Scan for the cell matching the given text and deliver its [x, y] coordinate at center. 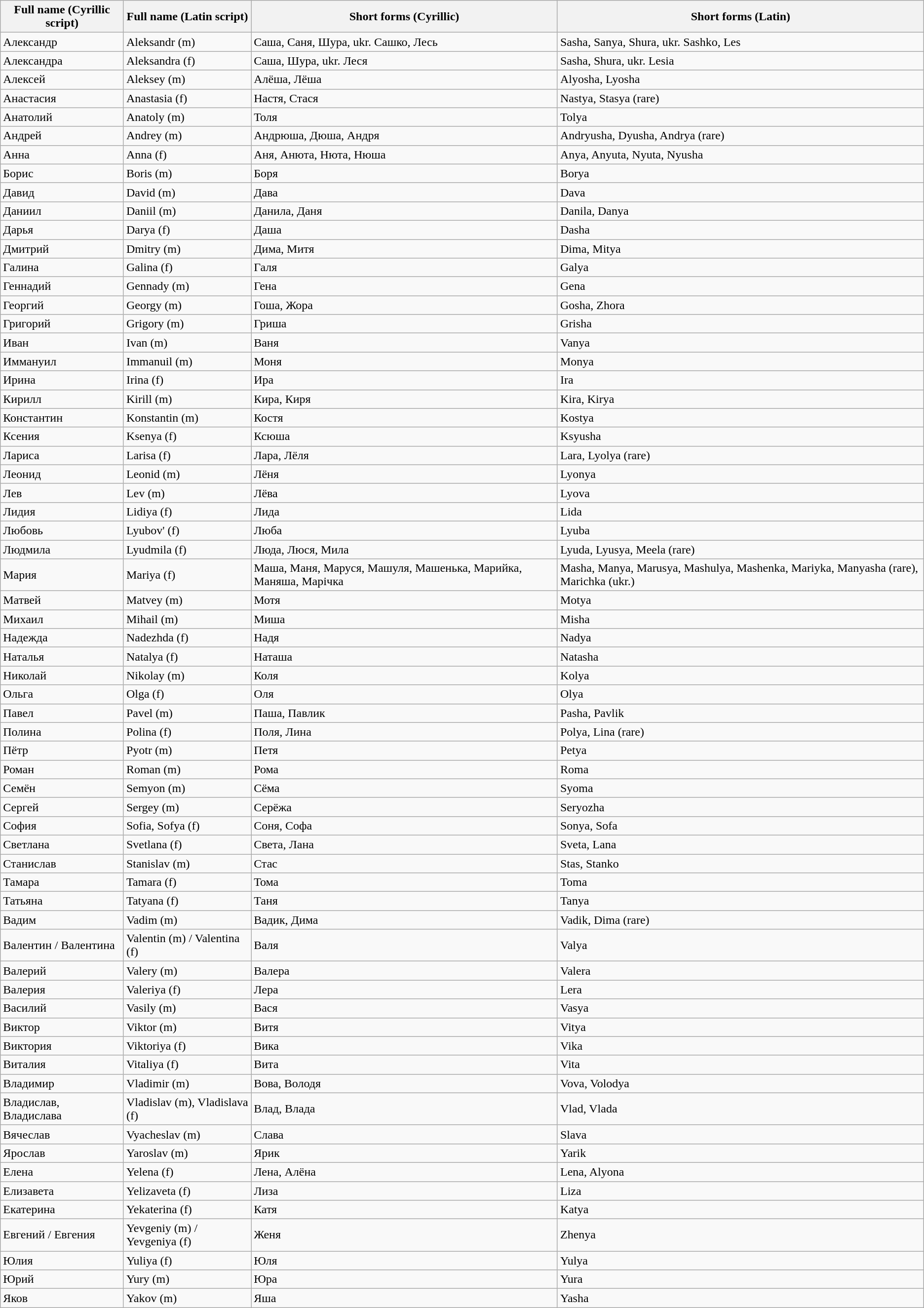
Polina (f) [187, 732]
Valera [740, 971]
Short forms (Latin) [740, 17]
Михаил [62, 619]
Семён [62, 788]
Sonya, Sofa [740, 826]
Sasha, Sanya, Shura, ukr. Sashko, Les [740, 42]
Ярослав [62, 1153]
Yekaterina (f) [187, 1210]
Lyubov' (f) [187, 530]
Zhenya [740, 1235]
Любовь [62, 530]
Пётр [62, 751]
Olya [740, 694]
Borya [740, 173]
Andryusha, Dyusha, Andrya (rare) [740, 136]
Вика [405, 1046]
David (m) [187, 192]
Vita [740, 1065]
Борис [62, 173]
Monya [740, 361]
Мотя [405, 600]
Yulya [740, 1261]
Александра [62, 61]
Viktoriya (f) [187, 1046]
Danila, Danya [740, 211]
Toma [740, 882]
Лариса [62, 455]
Konstantin (m) [187, 418]
Nadya [740, 638]
Yura [740, 1279]
Виктор [62, 1027]
Aleksandr (m) [187, 42]
Лёня [405, 474]
Lev (m) [187, 493]
Василий [62, 1008]
Давид [62, 192]
Люба [405, 530]
Влад, Влада [405, 1109]
Vlad, Vlada [740, 1109]
Galya [740, 268]
Roma [740, 769]
Лёва [405, 493]
Галина [62, 268]
Татьяна [62, 901]
Tamara (f) [187, 882]
Dasha [740, 230]
Сергей [62, 807]
Yevgeniy (m) / Yevgeniya (f) [187, 1235]
Дава [405, 192]
Иван [62, 343]
Petya [740, 751]
Даша [405, 230]
Ира [405, 380]
Vyacheslav (m) [187, 1134]
Kostya [740, 418]
Алёша, Лёша [405, 79]
Валерий [62, 971]
Sofia, Sofya (f) [187, 826]
Kolya [740, 675]
Владимир [62, 1083]
Таня [405, 901]
Вася [405, 1008]
Grisha [740, 324]
Миша [405, 619]
Vladislav (m), Vladislava (f) [187, 1109]
Lida [740, 512]
Рома [405, 769]
Tolya [740, 117]
Irina (f) [187, 380]
Ksenya (f) [187, 436]
Наташа [405, 657]
Alyosha, Lyosha [740, 79]
Sveta, Lana [740, 844]
Yaroslav (m) [187, 1153]
Кира, Киря [405, 399]
Galina (f) [187, 268]
Матвей [62, 600]
Full name (Latin script) [187, 17]
Lena, Alyona [740, 1172]
Юлия [62, 1261]
Pavel (m) [187, 713]
Павел [62, 713]
Masha, Manya, Marusya, Mashulya, Mashеnka, Mariyka, Manyasha (rare), Marichka (ukr.) [740, 575]
Лиза [405, 1190]
Aleksey (m) [187, 79]
Вячеслав [62, 1134]
Стас [405, 864]
Semyon (m) [187, 788]
Вита [405, 1065]
Natalya (f) [187, 657]
Евгений / Евгения [62, 1235]
Яков [62, 1298]
Андрей [62, 136]
Lyudmila (f) [187, 550]
Андрюша, Дюша, Андря [405, 136]
Pasha, Pavlik [740, 713]
Vadik, Dima (rare) [740, 920]
Константин [62, 418]
Алексей [62, 79]
Yury (m) [187, 1279]
Петя [405, 751]
Светлана [62, 844]
Roman (m) [187, 769]
Виталия [62, 1065]
Лара, Лёля [405, 455]
Vasya [740, 1008]
Поля, Лина [405, 732]
Vitaliya (f) [187, 1065]
Stas, Stanko [740, 864]
Yarik [740, 1153]
Slava [740, 1134]
Svetlana (f) [187, 844]
Katya [740, 1210]
Ольга [62, 694]
Olga (f) [187, 694]
Lidiya (f) [187, 512]
Vanya [740, 343]
Seryozha [740, 807]
Иммануил [62, 361]
Николай [62, 675]
Аня, Анюта, Нюта, Нюша [405, 155]
Вадим [62, 920]
Anatoly (m) [187, 117]
Ksyusha [740, 436]
Оля [405, 694]
Gena [740, 286]
Polya, Lina (rare) [740, 732]
Mihail (m) [187, 619]
Aleksandra (f) [187, 61]
Motya [740, 600]
Сёма [405, 788]
Georgy (m) [187, 305]
Анатолий [62, 117]
Леонид [62, 474]
Паша, Павлик [405, 713]
Елена [62, 1172]
Kirill (m) [187, 399]
Ivan (m) [187, 343]
Костя [405, 418]
Валентин / Валентина [62, 945]
Short forms (Cyrillic) [405, 17]
Larisa (f) [187, 455]
Моня [405, 361]
Света, Лана [405, 844]
Lyuda, Lyusya, Meela (rare) [740, 550]
Дмитрий [62, 248]
Станислав [62, 864]
Ira [740, 380]
Darya (f) [187, 230]
Мария [62, 575]
Yelena (f) [187, 1172]
Даниил [62, 211]
Валерия [62, 990]
Катя [405, 1210]
Viktor (m) [187, 1027]
Данила, Даня [405, 211]
Георгий [62, 305]
Daniil (m) [187, 211]
Yuliya (f) [187, 1261]
Александр [62, 42]
Саша, Саня, Шура, ukr. Сашко, Лесь [405, 42]
Дима, Митя [405, 248]
Ваня [405, 343]
Sasha, Shura, ukr. Lesia [740, 61]
Геннадий [62, 286]
Kira, Kirya [740, 399]
Dmitry (m) [187, 248]
Слава [405, 1134]
Full name (Cyrillic script) [62, 17]
Syoma [740, 788]
Tatyana (f) [187, 901]
Соня, Софа [405, 826]
Mariya (f) [187, 575]
Natasha [740, 657]
Валя [405, 945]
Yakov (m) [187, 1298]
Кирилл [62, 399]
Anastasia (f) [187, 98]
Lyuba [740, 530]
Vitya [740, 1027]
Dima, Mitya [740, 248]
Настя, Стася [405, 98]
Роман [62, 769]
Dava [740, 192]
Vasily (m) [187, 1008]
Юрий [62, 1279]
Валера [405, 971]
Ксюша [405, 436]
Юра [405, 1279]
Sergey (m) [187, 807]
Lyova [740, 493]
Pyotr (m) [187, 751]
Matvey (m) [187, 600]
Вадик, Дима [405, 920]
Ирина [62, 380]
Тома [405, 882]
Лера [405, 990]
Надя [405, 638]
Лев [62, 493]
Анастасия [62, 98]
Гриша [405, 324]
Immanuil (m) [187, 361]
Andrey (m) [187, 136]
Люда, Люся, Мила [405, 550]
Виктория [62, 1046]
Nastya, Stasya (rare) [740, 98]
Полина [62, 732]
Толя [405, 117]
Nikolay (m) [187, 675]
Vika [740, 1046]
Leonid (m) [187, 474]
Valentin (m) / Valentina (f) [187, 945]
Lyonya [740, 474]
Владислав, Владислава [62, 1109]
Boris (m) [187, 173]
Ярик [405, 1153]
Боря [405, 173]
Yasha [740, 1298]
Tanya [740, 901]
Людмила [62, 550]
Анна [62, 155]
Valery (m) [187, 971]
Lera [740, 990]
Елизавета [62, 1190]
Stanislav (m) [187, 864]
Лена, Алёна [405, 1172]
Nadezhda (f) [187, 638]
Vladimir (m) [187, 1083]
Grigory (m) [187, 324]
Yelizaveta (f) [187, 1190]
Vova, Volodya [740, 1083]
Вова, Володя [405, 1083]
Наталья [62, 657]
Lara, Lyolya (rare) [740, 455]
София [62, 826]
Григорий [62, 324]
Valya [740, 945]
Серёжа [405, 807]
Liza [740, 1190]
Gosha, Zhora [740, 305]
Гена [405, 286]
Ксения [62, 436]
Галя [405, 268]
Misha [740, 619]
Valeriya (f) [187, 990]
Юля [405, 1261]
Витя [405, 1027]
Anya, Anyuta, Nyuta, Nyusha [740, 155]
Gennady (m) [187, 286]
Женя [405, 1235]
Саша, Шура, ukr. Леся [405, 61]
Тамара [62, 882]
Коля [405, 675]
Дарья [62, 230]
Яша [405, 1298]
Маша, Маня, Маруся, Машуля, Машенька, Марийка, Маняша, Марічка [405, 575]
Anna (f) [187, 155]
Лида [405, 512]
Екатерина [62, 1210]
Гоша, Жора [405, 305]
Vadim (m) [187, 920]
Лидия [62, 512]
Надежда [62, 638]
